Extract the (x, y) coordinate from the center of the cell holding the provided text.  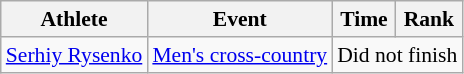
Men's cross-country (240, 55)
Time (364, 19)
Rank (430, 19)
Event (240, 19)
Did not finish (397, 55)
Serhiy Rysenko (74, 55)
Athlete (74, 19)
